Return (X, Y) of the center of cell containing provided text 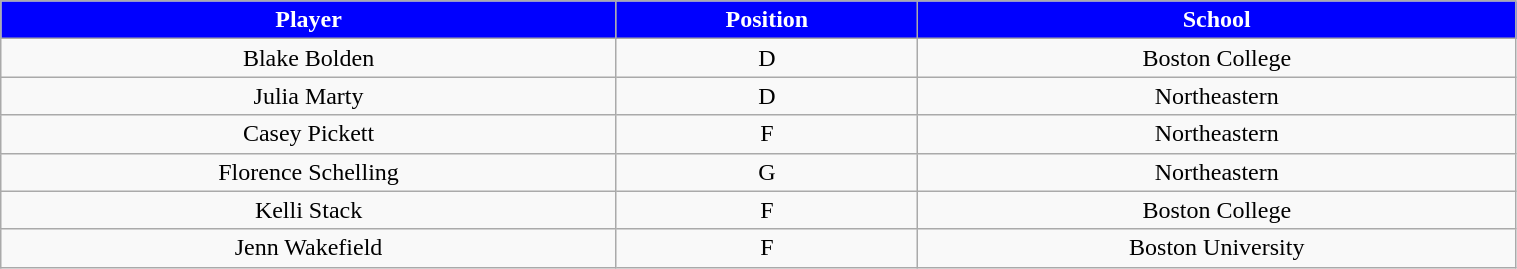
Florence Schelling (309, 172)
Player (309, 20)
Blake Bolden (309, 58)
Casey Pickett (309, 134)
G (766, 172)
Jenn Wakefield (309, 248)
School (1216, 20)
Boston University (1216, 248)
Position (766, 20)
Julia Marty (309, 96)
Kelli Stack (309, 210)
